Pinpoint the cell where the given text exists, returning its [x, y] midpoint coordinate. 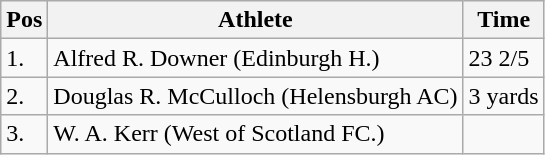
W. A. Kerr (West of Scotland FC.) [256, 134]
Douglas R. McCulloch (Helensburgh AC) [256, 96]
3 yards [504, 96]
Time [504, 20]
Athlete [256, 20]
1. [24, 58]
Pos [24, 20]
3. [24, 134]
23 2/5 [504, 58]
Alfred R. Downer (Edinburgh H.) [256, 58]
2. [24, 96]
